Identify which cell holds the provided text, then report its [x, y] central coordinate. 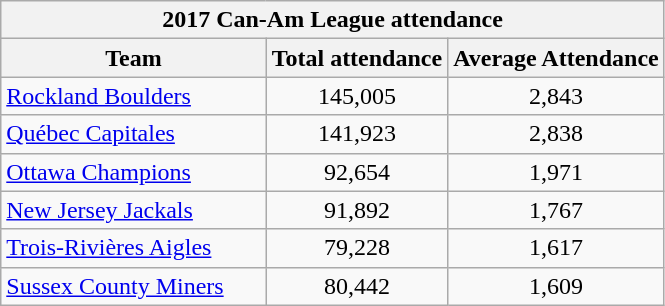
Ottawa Champions [134, 172]
Québec Capitales [134, 134]
Rockland Boulders [134, 96]
79,228 [357, 248]
91,892 [357, 210]
1,767 [556, 210]
92,654 [357, 172]
Trois-Rivières Aigles [134, 248]
141,923 [357, 134]
2017 Can-Am League attendance [332, 20]
1,609 [556, 286]
1,617 [556, 248]
Sussex County Miners [134, 286]
Total attendance [357, 58]
Team [134, 58]
Average Attendance [556, 58]
New Jersey Jackals [134, 210]
80,442 [357, 286]
2,843 [556, 96]
145,005 [357, 96]
1,971 [556, 172]
2,838 [556, 134]
